Identify which cell holds the provided text, then report its [x, y] central coordinate. 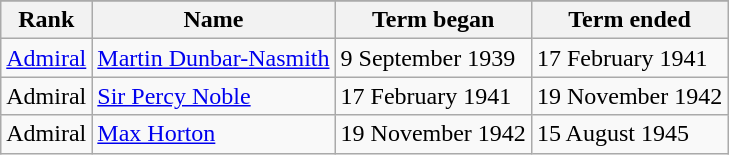
Martin Dunbar-Nasmith [214, 58]
Max Horton [214, 134]
Term ended [629, 20]
Term began [433, 20]
9 September 1939 [433, 58]
15 August 1945 [629, 134]
Name [214, 20]
Rank [46, 20]
Sir Percy Noble [214, 96]
